Output the [X, Y] coordinate of the center of the cell containing the given text.  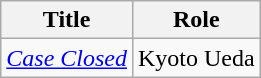
Kyoto Ueda [196, 58]
Role [196, 20]
Case Closed [67, 58]
Title [67, 20]
